Search for the cell housing the specified text and yield its [x, y] center coordinate. 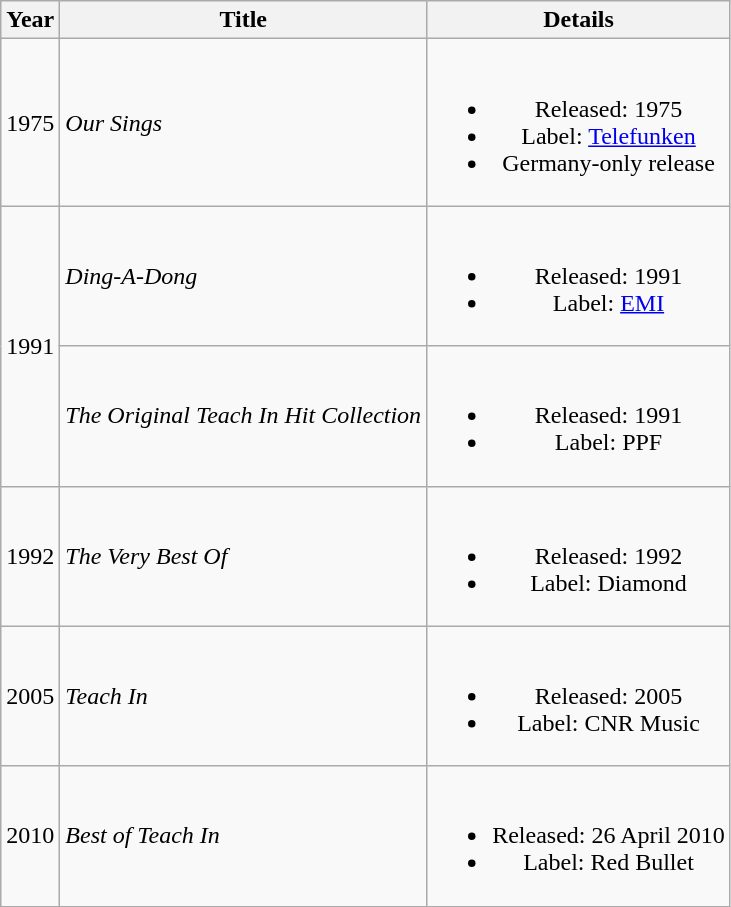
Best of Teach In [244, 836]
Released: 2005Label: CNR Music [579, 696]
1992 [30, 556]
Released: 1991Label: EMI [579, 276]
Details [579, 20]
Title [244, 20]
Released: 1975Label: TelefunkenGermany-only release [579, 122]
Ding-A-Dong [244, 276]
Released: 1991Label: PPF [579, 416]
Our Sings [244, 122]
Year [30, 20]
2005 [30, 696]
Released: 1992Label: Diamond [579, 556]
2010 [30, 836]
1975 [30, 122]
Teach In [244, 696]
The Very Best Of [244, 556]
1991 [30, 346]
The Original Teach In Hit Collection [244, 416]
Released: 26 April 2010Label: Red Bullet [579, 836]
